Find where the given text appears and provide that cell's center as (X, Y) coordinate. 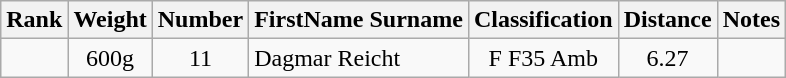
FirstName Surname (359, 20)
11 (200, 58)
Rank (34, 20)
F F35 Amb (543, 58)
6.27 (668, 58)
Dagmar Reicht (359, 58)
Classification (543, 20)
Notes (751, 20)
600g (110, 58)
Distance (668, 20)
Weight (110, 20)
Number (200, 20)
